Output the (X, Y) coordinate of the center of the cell containing the given text.  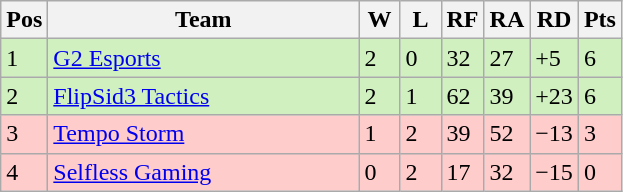
17 (462, 172)
52 (507, 134)
+23 (554, 96)
4 (24, 172)
62 (462, 96)
G2 Esports (204, 58)
RF (462, 20)
Selfless Gaming (204, 172)
−13 (554, 134)
W (380, 20)
FlipSid3 Tactics (204, 96)
RD (554, 20)
−15 (554, 172)
Pos (24, 20)
Tempo Storm (204, 134)
+5 (554, 58)
Team (204, 20)
L (420, 20)
Pts (600, 20)
RA (507, 20)
27 (507, 58)
